Find where the given text appears and provide that cell's center as (X, Y) coordinate. 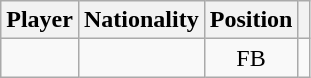
Position (251, 20)
Nationality (141, 20)
Player (40, 20)
FB (251, 58)
